Return the [X, Y] coordinate for the center point of the cell that contains the specified text.  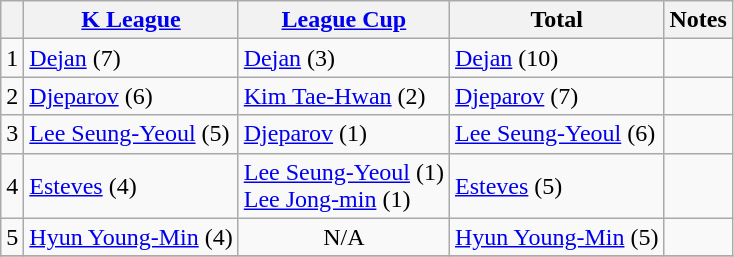
Esteves (4) [131, 186]
N/A [344, 237]
Notes [698, 20]
Lee Seung-Yeoul (5) [131, 134]
K League [131, 20]
Lee Seung-Yeoul (1) Lee Jong-min (1) [344, 186]
League Cup [344, 20]
4 [12, 186]
Djeparov (1) [344, 134]
Dejan (10) [557, 58]
3 [12, 134]
5 [12, 237]
Djeparov (7) [557, 96]
Kim Tae-Hwan (2) [344, 96]
Hyun Young-Min (4) [131, 237]
Hyun Young-Min (5) [557, 237]
2 [12, 96]
Esteves (5) [557, 186]
1 [12, 58]
Lee Seung-Yeoul (6) [557, 134]
Djeparov (6) [131, 96]
Dejan (7) [131, 58]
Total [557, 20]
Dejan (3) [344, 58]
